Detect which cell encompasses the target text, then output its (x, y) center coordinate. 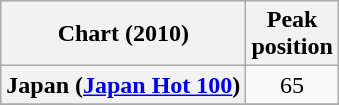
Japan (Japan Hot 100) (124, 85)
Peakposition (292, 34)
Chart (2010) (124, 34)
65 (292, 85)
